Capture the cell that displays the provided text and extract its (X, Y) central coordinate. 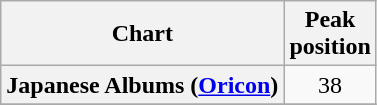
Peakposition (330, 34)
Japanese Albums (Oricon) (142, 85)
38 (330, 85)
Chart (142, 34)
